Return [x, y] of the center of cell containing provided text 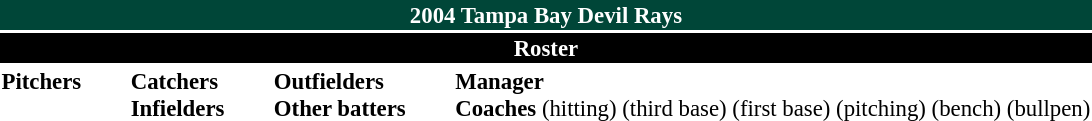
Roster [546, 48]
2004 Tampa Bay Devil Rays [546, 15]
